Output the [x, y] coordinate of the center of the cell containing the given text.  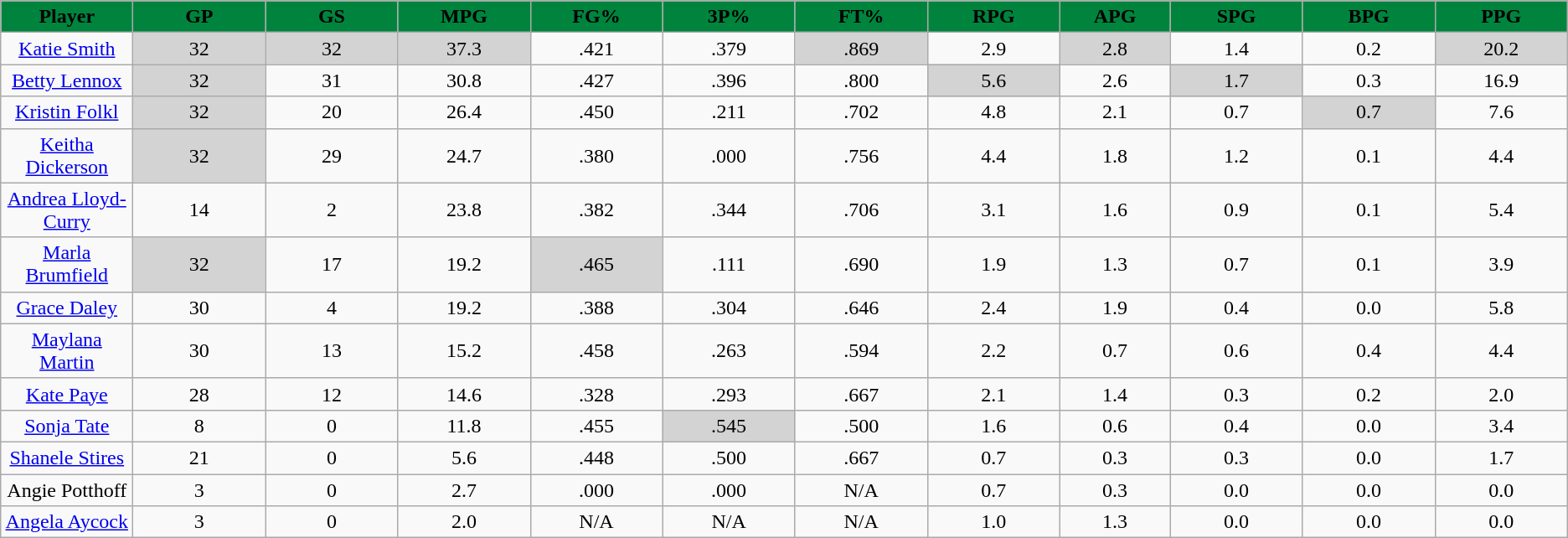
.706 [861, 210]
Shanele Stires [67, 458]
.379 [729, 49]
3.9 [1501, 265]
Grace Daley [67, 308]
.380 [596, 156]
14.6 [464, 394]
.396 [729, 80]
2.9 [993, 49]
.800 [861, 80]
37.3 [464, 49]
PPG [1501, 17]
.263 [729, 350]
20 [332, 112]
21 [199, 458]
.690 [861, 265]
26.4 [464, 112]
Kate Paye [67, 394]
GP [199, 17]
MPG [464, 17]
.427 [596, 80]
.293 [729, 394]
Keitha Dickerson [67, 156]
.388 [596, 308]
1.0 [993, 522]
3.4 [1501, 426]
.756 [861, 156]
7.6 [1501, 112]
Player [67, 17]
20.2 [1501, 49]
Angela Aycock [67, 522]
.702 [861, 112]
.421 [596, 49]
Marla Brumfield [67, 265]
BPG [1369, 17]
Maylana Martin [67, 350]
14 [199, 210]
2.6 [1115, 80]
28 [199, 394]
3P% [729, 17]
.646 [861, 308]
2.2 [993, 350]
.594 [861, 350]
Sonja Tate [67, 426]
.328 [596, 394]
12 [332, 394]
5.4 [1501, 210]
.448 [596, 458]
16.9 [1501, 80]
1.2 [1236, 156]
FT% [861, 17]
FG% [596, 17]
11.8 [464, 426]
8 [199, 426]
Andrea Lloyd-Curry [67, 210]
SPG [1236, 17]
31 [332, 80]
.111 [729, 265]
30.8 [464, 80]
.382 [596, 210]
APG [1115, 17]
.455 [596, 426]
Betty Lennox [67, 80]
Katie Smith [67, 49]
.869 [861, 49]
2 [332, 210]
1.8 [1115, 156]
Angie Potthoff [67, 490]
RPG [993, 17]
4 [332, 308]
24.7 [464, 156]
2.8 [1115, 49]
.450 [596, 112]
17 [332, 265]
.465 [596, 265]
3.1 [993, 210]
.211 [729, 112]
0.9 [1236, 210]
15.2 [464, 350]
2.4 [993, 308]
.304 [729, 308]
13 [332, 350]
.344 [729, 210]
4.8 [993, 112]
GS [332, 17]
.545 [729, 426]
Kristin Folkl [67, 112]
2.7 [464, 490]
.458 [596, 350]
29 [332, 156]
23.8 [464, 210]
5.8 [1501, 308]
